Determine the (x, y) coordinate at the center of the cell enclosing the given text.  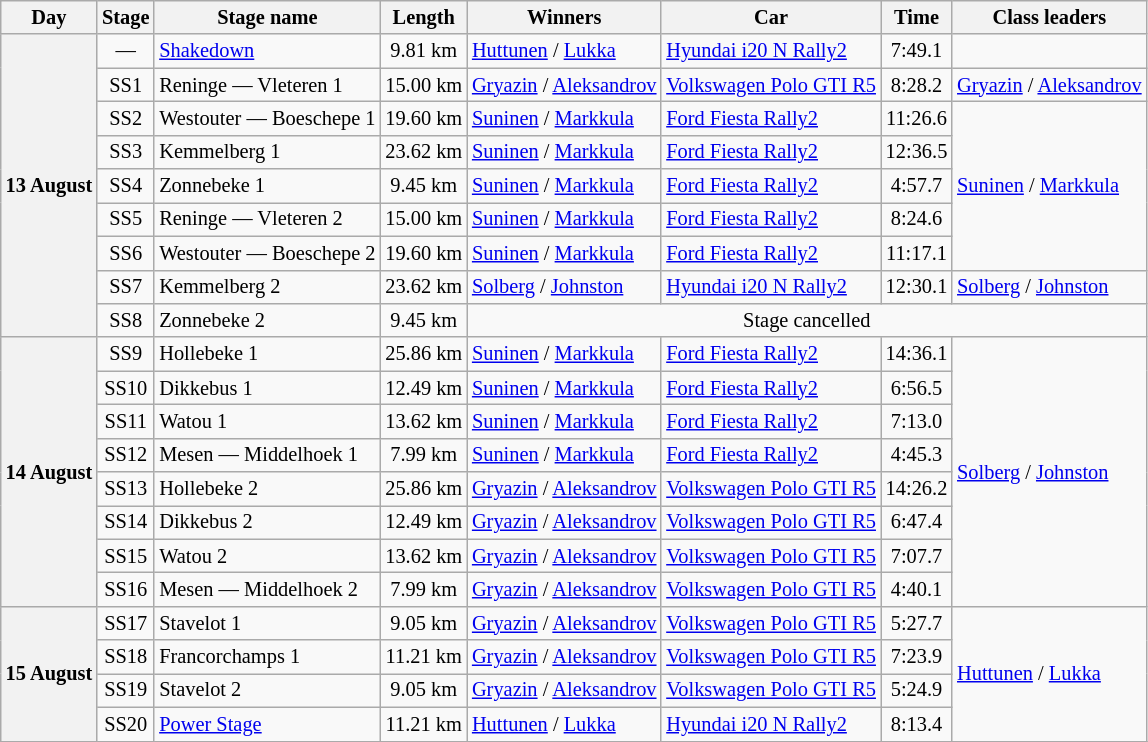
5:27.7 (916, 623)
11:26.6 (916, 118)
Mesen — Middelhoek 1 (267, 455)
SS20 (126, 724)
Westouter — Boeschepe 1 (267, 118)
SS18 (126, 657)
Dikkebus 1 (267, 388)
SS15 (126, 556)
SS17 (126, 623)
6:56.5 (916, 388)
12:36.5 (916, 152)
Winners (564, 17)
14:26.2 (916, 489)
12:30.1 (916, 287)
Watou 1 (267, 421)
Reninge — Vleteren 2 (267, 219)
Westouter — Boeschepe 2 (267, 253)
13 August (49, 186)
4:57.7 (916, 186)
Dikkebus 2 (267, 522)
9.81 km (424, 51)
Watou 2 (267, 556)
SS6 (126, 253)
5:24.9 (916, 690)
7:23.9 (916, 657)
Class leaders (1049, 17)
Stage name (267, 17)
SS3 (126, 152)
Reninge — Vleteren 1 (267, 85)
SS7 (126, 287)
7:13.0 (916, 421)
SS11 (126, 421)
SS8 (126, 320)
15 August (49, 674)
Francorchamps 1 (267, 657)
Length (424, 17)
11:17.1 (916, 253)
Shakedown (267, 51)
8:13.4 (916, 724)
Kemmelberg 1 (267, 152)
4:45.3 (916, 455)
Day (49, 17)
SS9 (126, 354)
Power Stage (267, 724)
— (126, 51)
8:28.2 (916, 85)
Mesen — Middelhoek 2 (267, 589)
Car (770, 17)
SS10 (126, 388)
Zonnebeke 1 (267, 186)
8:24.6 (916, 219)
SS19 (126, 690)
SS13 (126, 489)
14 August (49, 472)
Stavelot 1 (267, 623)
7:07.7 (916, 556)
Kemmelberg 2 (267, 287)
Stage cancelled (806, 320)
SS4 (126, 186)
Stavelot 2 (267, 690)
Hollebeke 1 (267, 354)
SS5 (126, 219)
6:47.4 (916, 522)
7:49.1 (916, 51)
Time (916, 17)
4:40.1 (916, 589)
SS16 (126, 589)
Hollebeke 2 (267, 489)
Stage (126, 17)
SS14 (126, 522)
SS12 (126, 455)
14:36.1 (916, 354)
Zonnebeke 2 (267, 320)
SS1 (126, 85)
SS2 (126, 118)
